Determine the [x, y] coordinate at the center of the cell enclosing the given text.  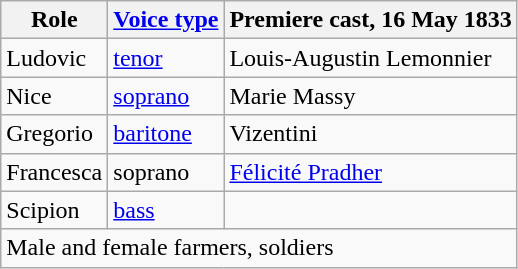
Role [54, 20]
bass [166, 210]
Louis-Augustin Lemonnier [370, 58]
Ludovic [54, 58]
Nice [54, 96]
Francesca [54, 172]
Félicité Pradher [370, 172]
Gregorio [54, 134]
Scipion [54, 210]
Premiere cast, 16 May 1833 [370, 20]
Marie Massy [370, 96]
Voice type [166, 20]
Male and female farmers, soldiers [260, 248]
Vizentini [370, 134]
tenor [166, 58]
baritone [166, 134]
